Output the [X, Y] coordinate of the center of the cell containing the given text.  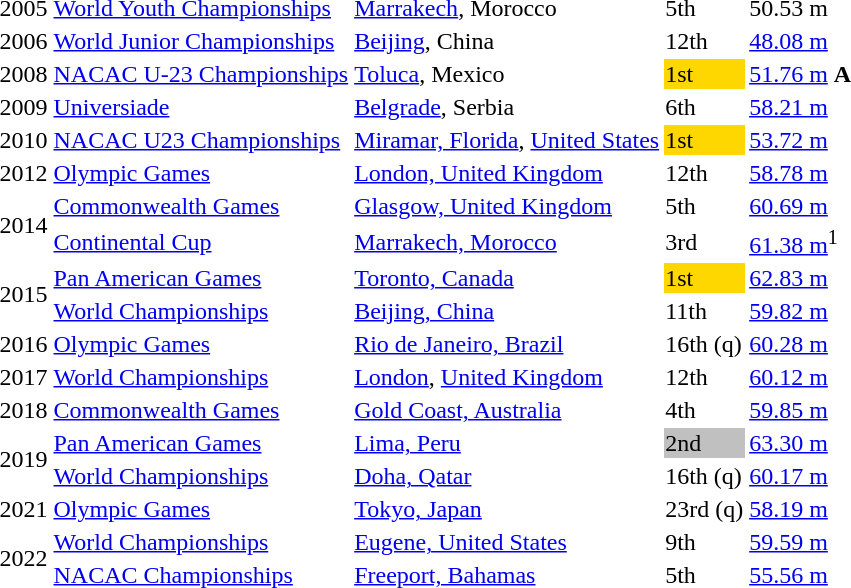
9th [704, 542]
Tokyo, Japan [507, 509]
Belgrade, Serbia [507, 107]
NACAC U-23 Championships [201, 74]
Marrakech, Morocco [507, 242]
11th [704, 311]
Lima, Peru [507, 443]
Miramar, Florida, United States [507, 140]
Toluca, Mexico [507, 74]
2nd [704, 443]
23rd (q) [704, 509]
Glasgow, United Kingdom [507, 206]
4th [704, 410]
Universiade [201, 107]
NACAC U23 Championships [201, 140]
Gold Coast, Australia [507, 410]
Rio de Janeiro, Brazil [507, 344]
6th [704, 107]
Eugene, United States [507, 542]
3rd [704, 242]
Toronto, Canada [507, 278]
Continental Cup [201, 242]
5th [704, 206]
World Junior Championships [201, 41]
Doha, Qatar [507, 476]
